Return the (X, Y) coordinate for the center point of the cell that contains the specified text.  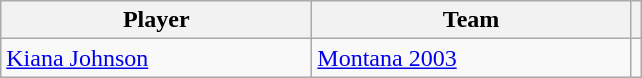
Montana 2003 (472, 58)
Team (472, 20)
Player (156, 20)
Kiana Johnson (156, 58)
